Provide the [X, Y] coordinate of the cell's center where the given text is located.  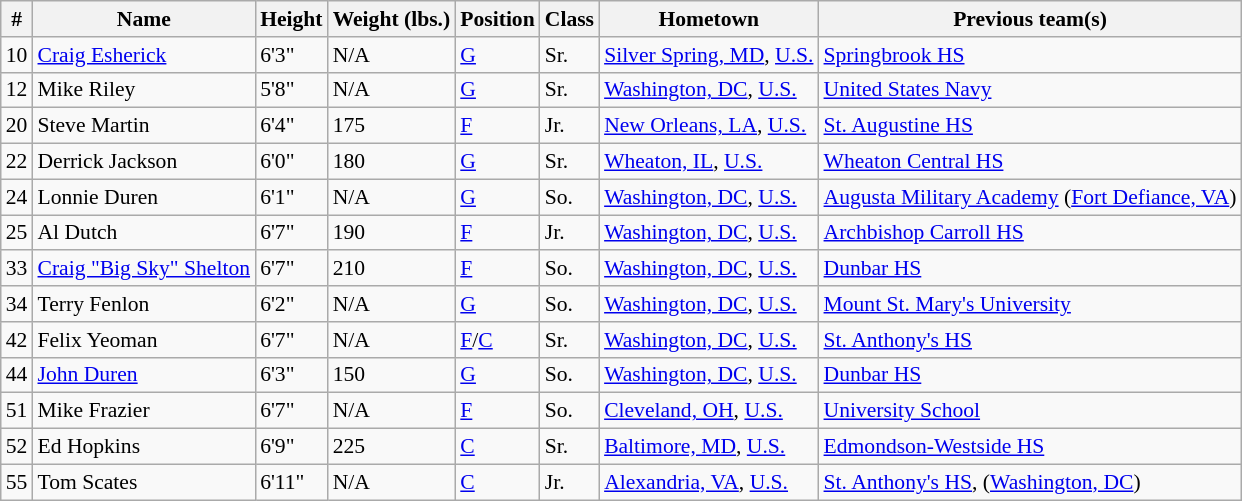
New Orleans, LA, U.S. [708, 126]
Baltimore, MD, U.S. [708, 447]
51 [17, 411]
20 [17, 126]
52 [17, 447]
6'2" [291, 304]
Class [570, 19]
Height [291, 19]
Derrick Jackson [144, 162]
6'1" [291, 197]
Edmondson-Westside HS [1030, 447]
University School [1030, 411]
190 [392, 233]
Felix Yeoman [144, 340]
33 [17, 269]
United States Navy [1030, 90]
175 [392, 126]
6'4" [291, 126]
6'11" [291, 482]
25 [17, 233]
24 [17, 197]
Previous team(s) [1030, 19]
Mount St. Mary's University [1030, 304]
Craig "Big Sky" Shelton [144, 269]
Cleveland, OH, U.S. [708, 411]
St. Anthony's HS [1030, 340]
Terry Fenlon [144, 304]
Wheaton, IL, U.S. [708, 162]
225 [392, 447]
Position [497, 19]
Al Dutch [144, 233]
34 [17, 304]
Augusta Military Academy (Fort Defiance, VA) [1030, 197]
# [17, 19]
44 [17, 375]
10 [17, 55]
6'0" [291, 162]
Wheaton Central HS [1030, 162]
Archbishop Carroll HS [1030, 233]
Lonnie Duren [144, 197]
5'8" [291, 90]
Silver Spring, MD, U.S. [708, 55]
St. Augustine HS [1030, 126]
210 [392, 269]
Weight (lbs.) [392, 19]
180 [392, 162]
Ed Hopkins [144, 447]
Hometown [708, 19]
55 [17, 482]
Craig Esherick [144, 55]
12 [17, 90]
Steve Martin [144, 126]
150 [392, 375]
John Duren [144, 375]
42 [17, 340]
22 [17, 162]
Mike Riley [144, 90]
Name [144, 19]
Alexandria, VA, U.S. [708, 482]
Springbrook HS [1030, 55]
F/C [497, 340]
Mike Frazier [144, 411]
Tom Scates [144, 482]
6'9" [291, 447]
St. Anthony's HS, (Washington, DC) [1030, 482]
